Search for the cell housing the specified text and yield its (X, Y) center coordinate. 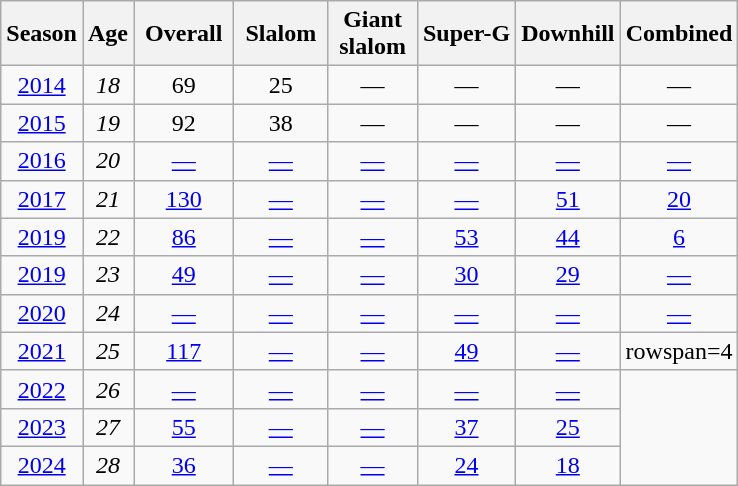
Super-G (466, 34)
27 (108, 427)
2021 (42, 351)
2022 (42, 389)
26 (108, 389)
2015 (42, 123)
2024 (42, 465)
21 (108, 199)
6 (679, 237)
Slalom (281, 34)
69 (184, 85)
36 (184, 465)
2017 (42, 199)
44 (568, 237)
117 (184, 351)
37 (466, 427)
38 (281, 123)
Giant slalom (373, 34)
Age (108, 34)
rowspan=4 (679, 351)
22 (108, 237)
28 (108, 465)
29 (568, 275)
53 (466, 237)
2014 (42, 85)
30 (466, 275)
23 (108, 275)
51 (568, 199)
86 (184, 237)
92 (184, 123)
Season (42, 34)
Combined (679, 34)
130 (184, 199)
19 (108, 123)
Downhill (568, 34)
55 (184, 427)
2020 (42, 313)
2016 (42, 161)
Overall (184, 34)
2023 (42, 427)
